Pinpoint the cell where the given text exists, returning its [x, y] midpoint coordinate. 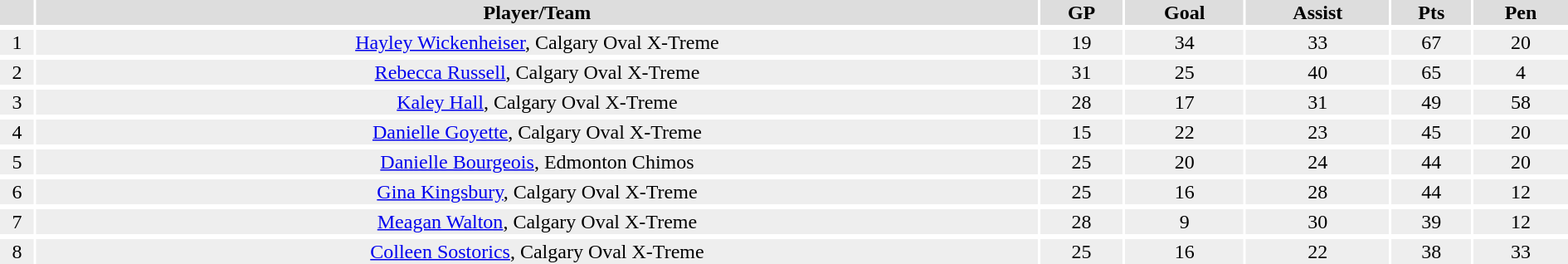
6 [17, 192]
Assist [1317, 12]
Player/Team [538, 12]
67 [1431, 42]
Pts [1431, 12]
Pen [1521, 12]
5 [17, 162]
Colleen Sostorics, Calgary Oval X-Treme [538, 252]
30 [1317, 222]
2 [17, 72]
49 [1431, 102]
Gina Kingsbury, Calgary Oval X-Treme [538, 192]
23 [1317, 132]
45 [1431, 132]
39 [1431, 222]
Hayley Wickenheiser, Calgary Oval X-Treme [538, 42]
GP [1082, 12]
38 [1431, 252]
Goal [1185, 12]
19 [1082, 42]
24 [1317, 162]
9 [1185, 222]
Rebecca Russell, Calgary Oval X-Treme [538, 72]
Danielle Bourgeois, Edmonton Chimos [538, 162]
8 [17, 252]
Danielle Goyette, Calgary Oval X-Treme [538, 132]
65 [1431, 72]
34 [1185, 42]
7 [17, 222]
58 [1521, 102]
3 [17, 102]
1 [17, 42]
Kaley Hall, Calgary Oval X-Treme [538, 102]
40 [1317, 72]
17 [1185, 102]
Meagan Walton, Calgary Oval X-Treme [538, 222]
15 [1082, 132]
